Return (X, Y) of the center of cell containing provided text 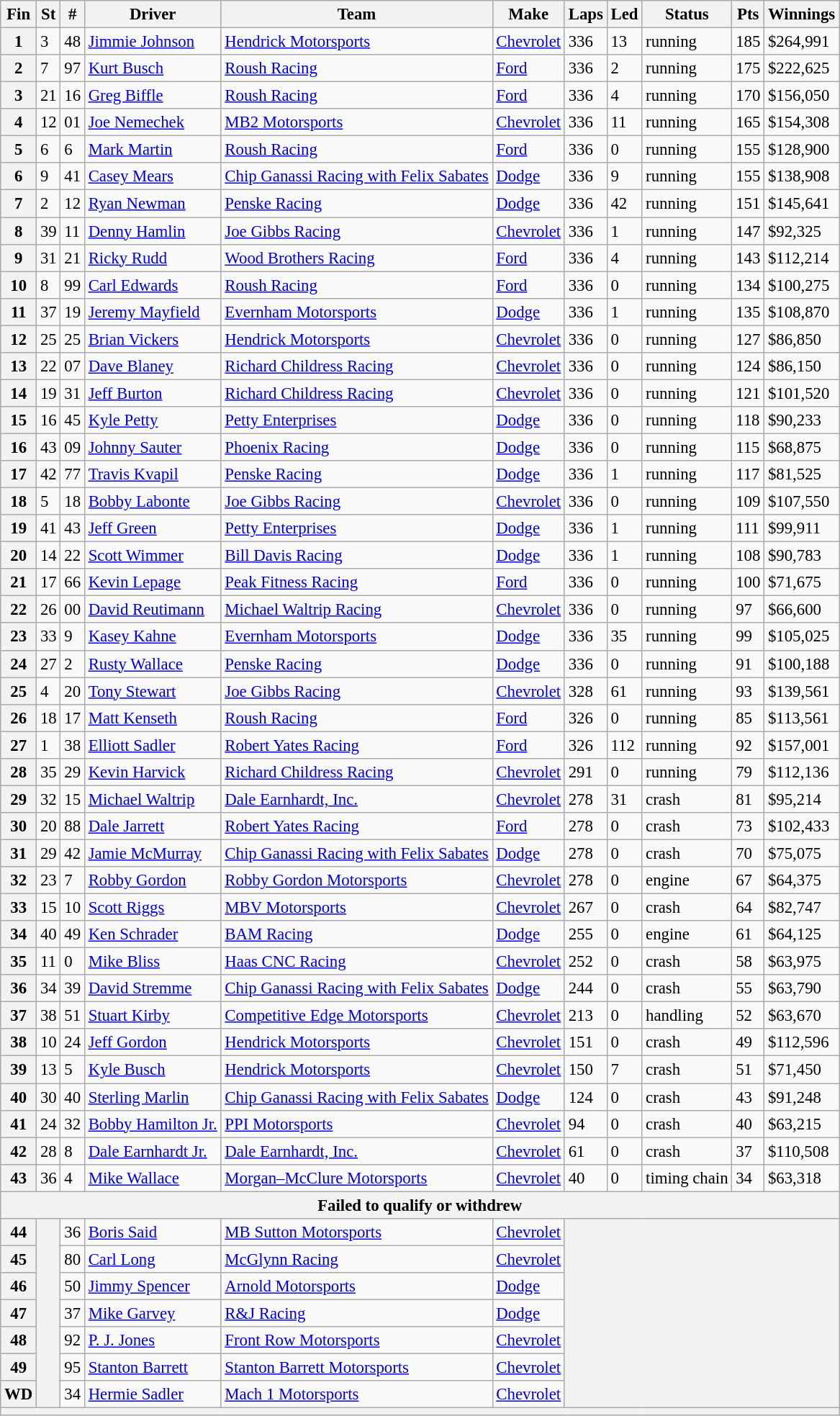
134 (749, 285)
109 (749, 502)
Kevin Harvick (153, 772)
00 (72, 610)
94 (586, 1124)
Mach 1 Motorsports (357, 1394)
165 (749, 122)
Greg Biffle (153, 96)
Peak Fitness Racing (357, 582)
$110,508 (802, 1151)
Jeff Burton (153, 393)
$128,900 (802, 150)
$138,908 (802, 176)
R&J Racing (357, 1313)
$156,050 (802, 96)
73 (749, 826)
$139,561 (802, 691)
143 (749, 258)
64 (749, 908)
Robby Gordon Motorsports (357, 880)
Mike Garvey (153, 1313)
Sterling Marlin (153, 1097)
112 (625, 745)
$99,911 (802, 528)
07 (72, 366)
121 (749, 393)
Joe Nemechek (153, 122)
Make (528, 14)
$91,248 (802, 1097)
Jeremy Mayfield (153, 312)
Michael Waltrip (153, 799)
50 (72, 1286)
252 (586, 962)
Travis Kvapil (153, 474)
$222,625 (802, 68)
147 (749, 231)
100 (749, 582)
Bill Davis Racing (357, 556)
77 (72, 474)
$100,275 (802, 285)
150 (586, 1070)
Dale Earnhardt Jr. (153, 1151)
135 (749, 312)
93 (749, 691)
$71,675 (802, 582)
213 (586, 1016)
67 (749, 880)
85 (749, 718)
244 (586, 988)
BAM Racing (357, 934)
Fin (19, 14)
$63,670 (802, 1016)
$63,790 (802, 988)
$101,520 (802, 393)
291 (586, 772)
Pts (749, 14)
52 (749, 1016)
Robby Gordon (153, 880)
Haas CNC Racing (357, 962)
$75,075 (802, 853)
Phoenix Racing (357, 447)
Laps (586, 14)
$81,525 (802, 474)
66 (72, 582)
Front Row Motorsports (357, 1340)
timing chain (687, 1178)
$90,233 (802, 420)
185 (749, 42)
Driver (153, 14)
255 (586, 934)
St (49, 14)
Competitive Edge Motorsports (357, 1016)
Jeff Green (153, 528)
$64,375 (802, 880)
$100,188 (802, 664)
Ricky Rudd (153, 258)
Michael Waltrip Racing (357, 610)
McGlynn Racing (357, 1259)
Failed to qualify or withdrew (420, 1205)
$66,600 (802, 610)
115 (749, 447)
$113,561 (802, 718)
Mark Martin (153, 150)
Team (357, 14)
$82,747 (802, 908)
Kurt Busch (153, 68)
80 (72, 1259)
P. J. Jones (153, 1340)
$63,215 (802, 1124)
Bobby Labonte (153, 502)
# (72, 14)
328 (586, 691)
$95,214 (802, 799)
117 (749, 474)
Carl Long (153, 1259)
55 (749, 988)
$105,025 (802, 637)
170 (749, 96)
118 (749, 420)
127 (749, 339)
Jimmy Spencer (153, 1286)
MB2 Motorsports (357, 122)
Ryan Newman (153, 204)
Bobby Hamilton Jr. (153, 1124)
70 (749, 853)
Kevin Lepage (153, 582)
Kyle Busch (153, 1070)
MBV Motorsports (357, 908)
91 (749, 664)
Morgan–McClure Motorsports (357, 1178)
MB Sutton Motorsports (357, 1232)
Winnings (802, 14)
Casey Mears (153, 176)
Carl Edwards (153, 285)
Tony Stewart (153, 691)
Status (687, 14)
$86,150 (802, 366)
Scott Wimmer (153, 556)
Denny Hamlin (153, 231)
$154,308 (802, 122)
$264,991 (802, 42)
95 (72, 1368)
$107,550 (802, 502)
Kyle Petty (153, 420)
WD (19, 1394)
01 (72, 122)
Dale Jarrett (153, 826)
Wood Brothers Racing (357, 258)
Jimmie Johnson (153, 42)
David Reutimann (153, 610)
58 (749, 962)
Rusty Wallace (153, 664)
46 (19, 1286)
09 (72, 447)
Hermie Sadler (153, 1394)
handling (687, 1016)
Stanton Barrett (153, 1368)
Ken Schrader (153, 934)
$63,975 (802, 962)
88 (72, 826)
Stuart Kirby (153, 1016)
Elliott Sadler (153, 745)
175 (749, 68)
Dave Blaney (153, 366)
$86,850 (802, 339)
Matt Kenseth (153, 718)
Arnold Motorsports (357, 1286)
Mike Bliss (153, 962)
PPI Motorsports (357, 1124)
$64,125 (802, 934)
$71,450 (802, 1070)
David Stremme (153, 988)
$112,214 (802, 258)
Scott Riggs (153, 908)
Stanton Barrett Motorsports (357, 1368)
Jeff Gordon (153, 1043)
$92,325 (802, 231)
47 (19, 1313)
$112,136 (802, 772)
$102,433 (802, 826)
Brian Vickers (153, 339)
$112,596 (802, 1043)
Boris Said (153, 1232)
Jamie McMurray (153, 853)
$63,318 (802, 1178)
$90,783 (802, 556)
Johnny Sauter (153, 447)
$68,875 (802, 447)
44 (19, 1232)
81 (749, 799)
79 (749, 772)
$145,641 (802, 204)
Kasey Kahne (153, 637)
108 (749, 556)
111 (749, 528)
267 (586, 908)
Led (625, 14)
Mike Wallace (153, 1178)
$108,870 (802, 312)
$157,001 (802, 745)
